Output the (x, y) coordinate of the center of the cell containing the given text.  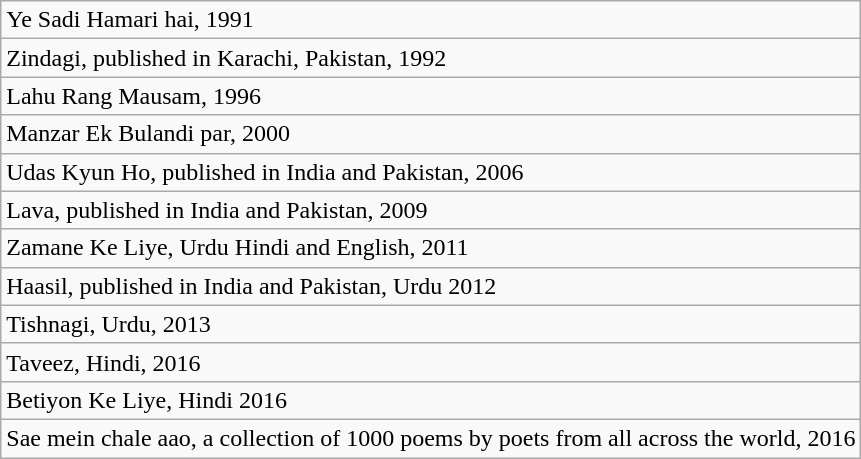
Ye Sadi Hamari hai, 1991 (431, 20)
Betiyon Ke Liye, Hindi 2016 (431, 400)
Sae mein chale aao, a collection of 1000 poems by poets from all across the world, 2016 (431, 438)
Taveez, Hindi, 2016 (431, 362)
Zindagi, published in Karachi, Pakistan, 1992 (431, 58)
Lahu Rang Mausam, 1996 (431, 96)
Lava, published in India and Pakistan, 2009 (431, 210)
Manzar Ek Bulandi par, 2000 (431, 134)
Zamane Ke Liye, Urdu Hindi and English, 2011 (431, 248)
Haasil, published in India and Pakistan, Urdu 2012 (431, 286)
Tishnagi, Urdu, 2013 (431, 324)
Udas Kyun Ho, published in India and Pakistan, 2006 (431, 172)
